Capture the cell that displays the provided text and extract its (x, y) central coordinate. 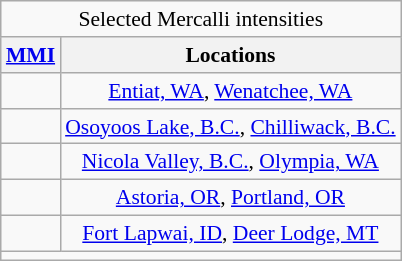
Astoria, OR, Portland, OR (230, 197)
Osoyoos Lake, B.C., Chilliwack, B.C. (230, 126)
Fort Lapwai, ID, Deer Lodge, MT (230, 233)
Selected Mercalli intensities (201, 19)
Locations (230, 55)
Entiat, WA, Wenatchee, WA (230, 91)
MMI (30, 55)
Nicola Valley, B.C., Olympia, WA (230, 162)
